Find where the given text appears and provide that cell's center as (x, y) coordinate. 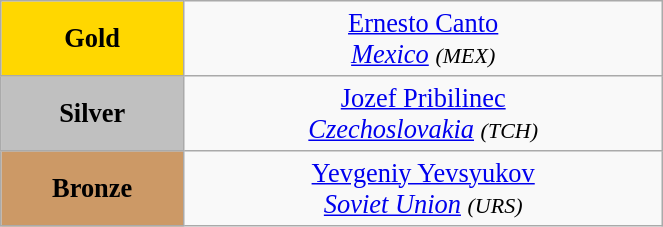
Bronze (92, 188)
Jozef PribilinecCzechoslovakia (TCH) (424, 112)
Silver (92, 112)
Gold (92, 38)
Yevgeniy YevsyukovSoviet Union (URS) (424, 188)
Ernesto CantoMexico (MEX) (424, 38)
